Return the [x, y] coordinate for the center point of the cell that contains the specified text.  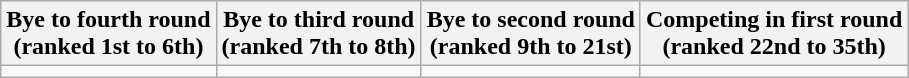
Bye to second round(ranked 9th to 21st) [530, 34]
Bye to fourth round(ranked 1st to 6th) [108, 34]
Competing in first round(ranked 22nd to 35th) [774, 34]
Bye to third round(ranked 7th to 8th) [318, 34]
